Provide the (X, Y) coordinate of the cell's center where the given text is located.  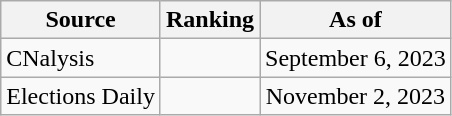
November 2, 2023 (356, 96)
CNalysis (81, 58)
Ranking (210, 20)
September 6, 2023 (356, 58)
As of (356, 20)
Source (81, 20)
Elections Daily (81, 96)
